Return the [X, Y] coordinate for the center point of the cell that contains the specified text.  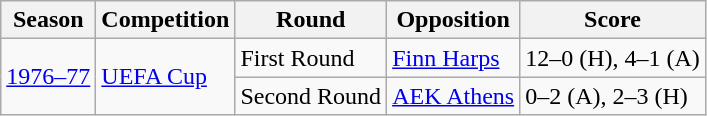
UEFA Cup [166, 77]
AEK Athens [454, 96]
1976–77 [48, 77]
Score [613, 20]
Finn Harps [454, 58]
First Round [311, 58]
Opposition [454, 20]
Season [48, 20]
12–0 (H), 4–1 (A) [613, 58]
0–2 (A), 2–3 (H) [613, 96]
Round [311, 20]
Competition [166, 20]
Second Round [311, 96]
